Provide the (x, y) coordinate of the cell's center where the given text is located.  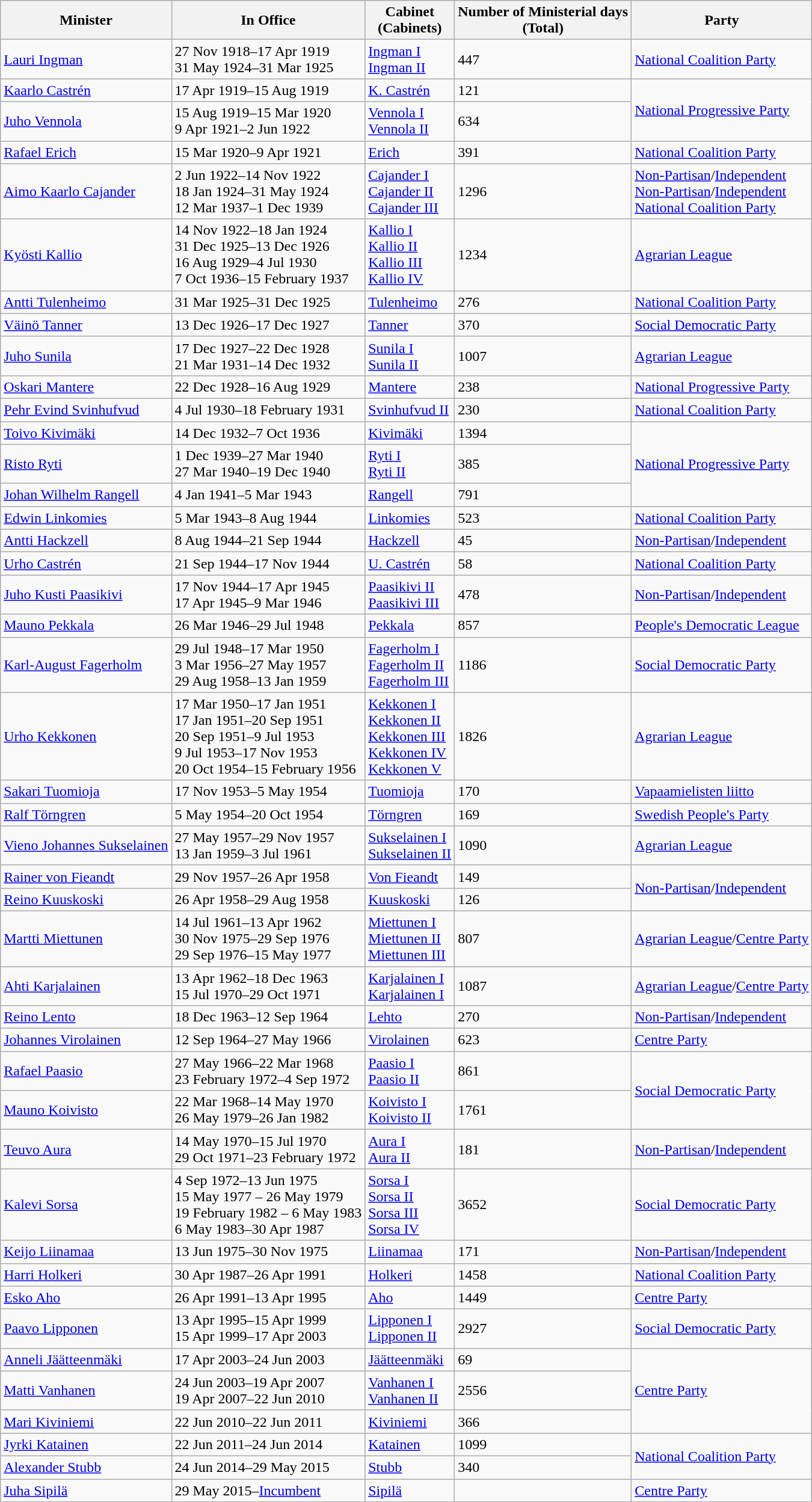
276 (543, 302)
Fagerholm IFagerholm IIFagerholm III (410, 665)
69 (543, 1359)
1449 (543, 1297)
1826 (543, 736)
861 (543, 1071)
Sunila ISunila II (410, 356)
Mauno Pekkala (86, 626)
14 May 1970–15 Jul 197029 Oct 1971–23 February 1972 (268, 1149)
169 (543, 814)
Johannes Virolainen (86, 1040)
Svinhufvud II (410, 410)
366 (543, 1421)
4 Jan 1941–5 Mar 1943 (268, 495)
14 Nov 1922–18 Jan 192431 Dec 1925–13 Dec 192616 Aug 1929–4 Jul 19307 Oct 1936–15 February 1937 (268, 255)
Karjalainen IKarjalainen I (410, 985)
Jyrki Katainen (86, 1444)
857 (543, 626)
Mari Kiviniemi (86, 1421)
Urho Kekkonen (86, 736)
21 Sep 1944–17 Nov 1944 (268, 564)
Reino Lento (86, 1017)
Tuomioja (410, 792)
1761 (543, 1110)
30 Apr 1987–26 Apr 1991 (268, 1275)
26 Apr 1991–13 Apr 1995 (268, 1297)
Virolainen (410, 1040)
Ryti IRyti II (410, 464)
17 Dec 1927–22 Dec 192821 Mar 1931–14 Dec 1932 (268, 356)
22 Jun 2011–24 Jun 2014 (268, 1444)
2 Jun 1922–14 Nov 192218 Jan 1924–31 May 192412 Mar 1937–1 Dec 1939 (268, 191)
Hackzell (410, 541)
U. Castrén (410, 564)
Pekkala (410, 626)
17 Apr 1919–15 Aug 1919 (268, 90)
27 May 1957–29 Nov 195713 Jan 1959–3 Jul 1961 (268, 846)
Karl-August Fagerholm (86, 665)
14 Dec 1932–7 Oct 1936 (268, 432)
181 (543, 1149)
Kallio IKallio IIKallio IIIKallio IV (410, 255)
1087 (543, 985)
Minister (86, 20)
2927 (543, 1328)
24 Jun 2014–29 May 2015 (268, 1467)
Koivisto IKoivisto II (410, 1110)
22 Dec 1928–16 Aug 1929 (268, 387)
15 Mar 1920–9 Apr 1921 (268, 152)
391 (543, 152)
Vanhanen IVanhanen II (410, 1391)
3652 (543, 1204)
Antti Hackzell (86, 541)
Lauri Ingman (86, 59)
Kalevi Sorsa (86, 1204)
17 Nov 1953–5 May 1954 (268, 792)
Antti Tulenheimo (86, 302)
13 Dec 1926–17 Dec 1927 (268, 325)
29 Nov 1957–26 Apr 1958 (268, 876)
Sukselainen ISukselainen II (410, 846)
Kyösti Kallio (86, 255)
Juho Kusti Paasikivi (86, 594)
K. Castrén (410, 90)
Martti Miettunen (86, 938)
523 (543, 518)
Paasio IPaasio II (410, 1071)
15 Aug 1919–15 Mar 19209 Apr 1921–2 Jun 1922 (268, 122)
13 Jun 1975–30 Nov 1975 (268, 1252)
In Office (268, 20)
27 Nov 1918–17 Apr 191931 May 1924–31 Mar 1925 (268, 59)
238 (543, 387)
Ralf Törngren (86, 814)
170 (543, 792)
Holkeri (410, 1275)
Vapaamielisten liitto (722, 792)
29 Jul 1948–17 Mar 19503 Mar 1956–27 May 195729 Aug 1958–13 Jan 1959 (268, 665)
22 Mar 1968–14 May 197026 May 1979–26 Jan 1982 (268, 1110)
1186 (543, 665)
5 Mar 1943–8 Aug 1944 (268, 518)
Aura IAura II (410, 1149)
Stubb (410, 1467)
People's Democratic League (722, 626)
Anneli Jäätteenmäki (86, 1359)
Party (722, 20)
58 (543, 564)
26 Apr 1958–29 Aug 1958 (268, 899)
Aho (410, 1297)
Mantere (410, 387)
Sakari Tuomioja (86, 792)
Liinamaa (410, 1252)
Vieno Johannes Sukselainen (86, 846)
Ingman IIngman II (410, 59)
149 (543, 876)
14 Jul 1961–13 Apr 196230 Nov 1975–29 Sep 197629 Sep 1976–15 May 1977 (268, 938)
Oskari Mantere (86, 387)
Paavo Lipponen (86, 1328)
Kekkonen IKekkonen IIKekkonen IIIKekkonen IVKekkonen V (410, 736)
Miettunen IMiettunen IIMiettunen III (410, 938)
Kuuskoski (410, 899)
13 Apr 1995–15 Apr 199915 Apr 1999–17 Apr 2003 (268, 1328)
Kaarlo Castrén (86, 90)
Urho Castrén (86, 564)
Non-Partisan/IndependentNon-Partisan/IndependentNational Coalition Party (722, 191)
Lehto (410, 1017)
4 Jul 1930–18 February 1931 (268, 410)
Toivo Kivimäki (86, 432)
Pehr Evind Svinhufvud (86, 410)
Von Fieandt (410, 876)
478 (543, 594)
Cabinet(Cabinets) (410, 20)
1007 (543, 356)
Linkomies (410, 518)
Juha Sipilä (86, 1490)
126 (543, 899)
18 Dec 1963–12 Sep 1964 (268, 1017)
Mauno Koivisto (86, 1110)
12 Sep 1964–27 May 1966 (268, 1040)
17 Mar 1950–17 Jan 195117 Jan 1951–20 Sep 195120 Sep 1951–9 Jul 19539 Jul 1953–17 Nov 195320 Oct 1954–15 February 1956 (268, 736)
447 (543, 59)
Väinö Tanner (86, 325)
Rangell (410, 495)
1394 (543, 432)
Esko Aho (86, 1297)
Rafael Paasio (86, 1071)
4 Sep 1972–13 Jun 197515 May 1977 – 26 May 197919 February 1982 – 6 May 19836 May 1983–30 Apr 1987 (268, 1204)
791 (543, 495)
270 (543, 1017)
29 May 2015–Incumbent (268, 1490)
1296 (543, 191)
27 May 1966–22 Mar 196823 February 1972–4 Sep 1972 (268, 1071)
385 (543, 464)
Teuvo Aura (86, 1149)
Sipilä (410, 1490)
Matti Vanhanen (86, 1391)
Rafael Erich (86, 152)
1099 (543, 1444)
1458 (543, 1275)
Swedish People's Party (722, 814)
Juho Vennola (86, 122)
Jäätteenmäki (410, 1359)
22 Jun 2010–22 Jun 2011 (268, 1421)
121 (543, 90)
Sorsa ISorsa IISorsa IIISorsa IV (410, 1204)
2556 (543, 1391)
Lipponen ILipponen II (410, 1328)
Reino Kuuskoski (86, 899)
230 (543, 410)
Johan Wilhelm Rangell (86, 495)
Edwin Linkomies (86, 518)
Katainen (410, 1444)
634 (543, 122)
1234 (543, 255)
370 (543, 325)
Paasikivi IIPaasikivi III (410, 594)
45 (543, 541)
623 (543, 1040)
31 Mar 1925–31 Dec 1925 (268, 302)
17 Nov 1944–17 Apr 194517 Apr 1945–9 Mar 1946 (268, 594)
Number of Ministerial days (Total) (543, 20)
Ahti Karjalainen (86, 985)
5 May 1954–20 Oct 1954 (268, 814)
Törngren (410, 814)
Harri Holkeri (86, 1275)
Erich (410, 152)
Cajander ICajander IICajander III (410, 191)
Vennola IVennola II (410, 122)
Kiviniemi (410, 1421)
340 (543, 1467)
13 Apr 1962–18 Dec 196315 Jul 1970–29 Oct 1971 (268, 985)
Aimo Kaarlo Cajander (86, 191)
807 (543, 938)
Tulenheimo (410, 302)
26 Mar 1946–29 Jul 1948 (268, 626)
1090 (543, 846)
24 Jun 2003–19 Apr 200719 Apr 2007–22 Jun 2010 (268, 1391)
Risto Ryti (86, 464)
1 Dec 1939–27 Mar 194027 Mar 1940–19 Dec 1940 (268, 464)
Juho Sunila (86, 356)
Tanner (410, 325)
Keijo Liinamaa (86, 1252)
Kivimäki (410, 432)
171 (543, 1252)
17 Apr 2003–24 Jun 2003 (268, 1359)
Rainer von Fieandt (86, 876)
Alexander Stubb (86, 1467)
8 Aug 1944–21 Sep 1944 (268, 541)
